Identify which cell holds the provided text, then report its [x, y] central coordinate. 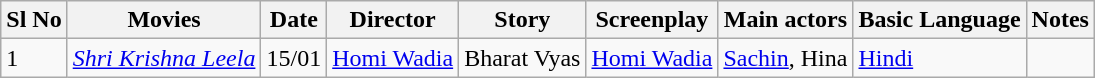
Hindi [940, 58]
Bharat Vyas [522, 58]
Basic Language [940, 20]
1 [34, 58]
Screenplay [652, 20]
Main actors [786, 20]
Sl No [34, 20]
Movies [164, 20]
Story [522, 20]
Sachin, Hina [786, 58]
15/01 [294, 58]
Director [393, 20]
Date [294, 20]
Shri Krishna Leela [164, 58]
Notes [1060, 20]
